Detect which cell encompasses the target text, then output its [X, Y] center coordinate. 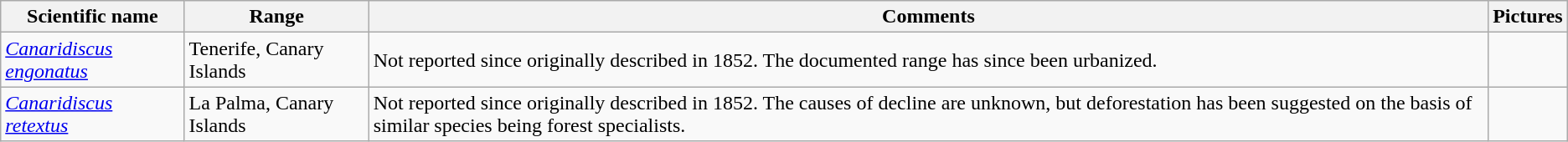
Range [276, 17]
Not reported since originally described in 1852. The documented range has since been urbanized. [928, 60]
Canaridiscus retextus [92, 114]
La Palma, Canary Islands [276, 114]
Tenerife, Canary Islands [276, 60]
Scientific name [92, 17]
Comments [928, 17]
Canaridiscus engonatus [92, 60]
Pictures [1528, 17]
